For the text-containing cell, return its midpoint in [x, y] coordinate format. 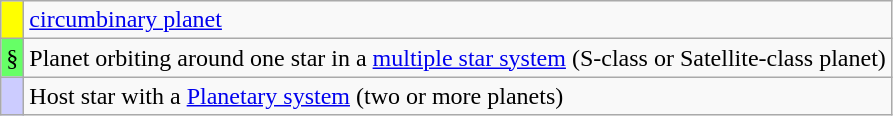
circumbinary planet [458, 20]
Host star with a Planetary system (two or more planets) [458, 96]
Planet orbiting around one star in a multiple star system (S-class or Satellite-class planet) [458, 58]
§ [12, 58]
